Identify which cell holds the provided text, then report its (x, y) central coordinate. 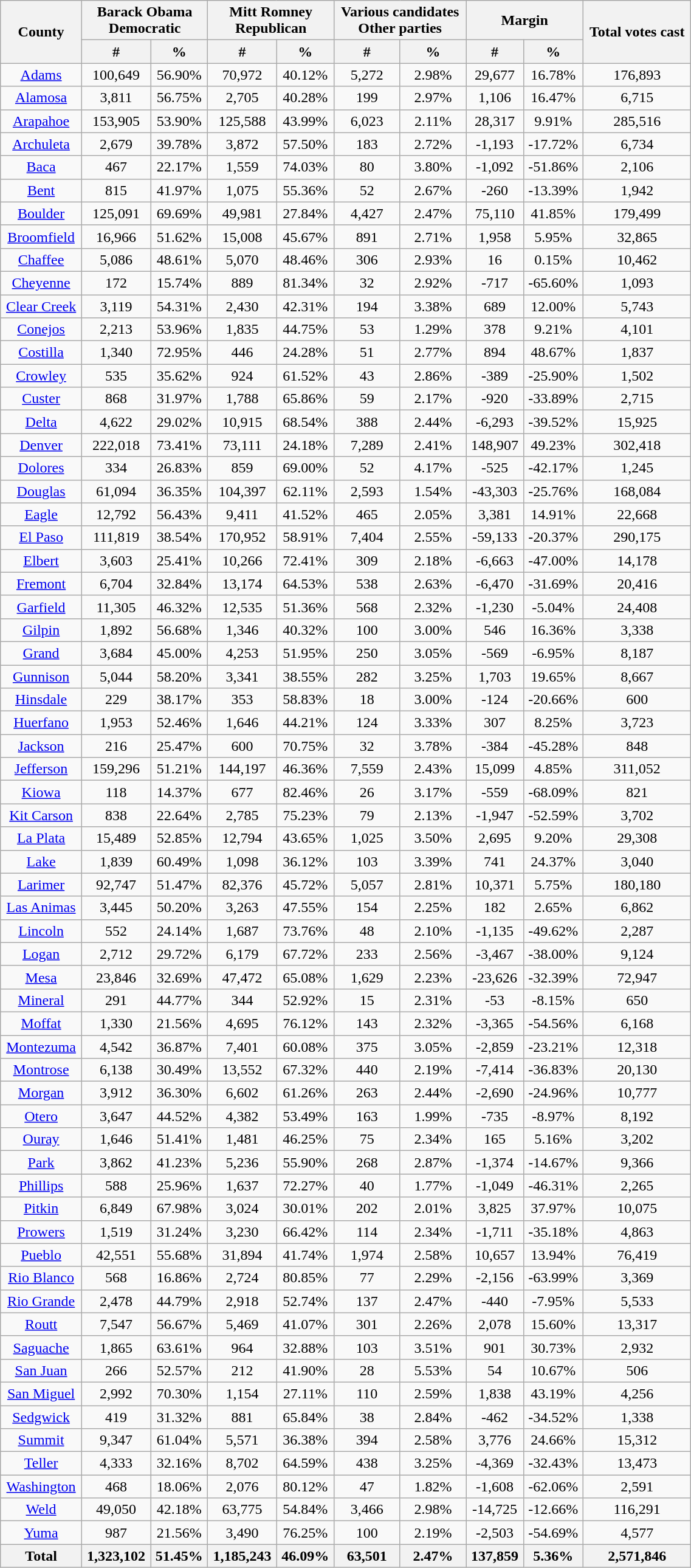
552 (115, 931)
506 (637, 1370)
250 (367, 653)
11,305 (115, 607)
67.72% (305, 954)
63,501 (367, 1556)
5,044 (115, 677)
118 (115, 792)
1,519 (115, 1232)
67.98% (179, 1209)
20,130 (637, 1070)
-7.95% (553, 1301)
75,110 (495, 213)
24.28% (305, 353)
2,992 (115, 1394)
-6,663 (495, 561)
-20.66% (553, 700)
27.11% (305, 1394)
5.36% (553, 1556)
61.52% (305, 376)
1,637 (242, 1186)
-8.97% (553, 1116)
10,462 (637, 260)
Gunnison (41, 677)
465 (367, 514)
70.30% (179, 1394)
53 (367, 330)
1,154 (242, 1394)
Las Animas (41, 908)
5,057 (367, 885)
19.65% (553, 677)
Total (41, 1556)
61.04% (179, 1440)
15,008 (242, 237)
Saguache (41, 1347)
-6.95% (553, 653)
311,052 (637, 769)
-23,626 (495, 977)
Rio Grande (41, 1301)
-35.18% (553, 1232)
Baca (41, 167)
66.42% (305, 1232)
El Paso (41, 537)
Logan (41, 954)
1,106 (495, 98)
3.78% (433, 746)
7,559 (367, 769)
2.10% (433, 931)
54 (495, 1370)
5,743 (637, 306)
5,086 (115, 260)
57.50% (305, 144)
-124 (495, 700)
1,837 (637, 353)
-49.62% (553, 931)
1,330 (115, 1023)
3,024 (242, 1209)
4,863 (637, 1232)
31.24% (179, 1232)
42.18% (179, 1510)
3,466 (367, 1510)
24.14% (179, 931)
Huerfano (41, 723)
53.96% (179, 330)
Mineral (41, 1000)
Park (41, 1162)
56.75% (179, 98)
1,942 (637, 190)
2,715 (637, 399)
538 (367, 584)
18 (367, 700)
3,202 (637, 1139)
4,577 (637, 1533)
-24.96% (553, 1093)
-47.00% (553, 561)
38.54% (179, 537)
42.31% (305, 306)
6,704 (115, 584)
1,687 (242, 931)
Lincoln (41, 931)
2,705 (242, 98)
5,236 (242, 1162)
216 (115, 746)
-31.69% (553, 584)
1,958 (495, 237)
36.38% (305, 1440)
199 (367, 98)
41.52% (305, 514)
6,023 (367, 121)
30.49% (179, 1070)
2.05% (433, 514)
170,952 (242, 537)
74.03% (305, 167)
1,838 (495, 1394)
43.99% (305, 121)
3,702 (637, 815)
38.17% (179, 700)
307 (495, 723)
32.69% (179, 977)
-384 (495, 746)
1,481 (242, 1139)
290,175 (637, 537)
233 (367, 954)
1,075 (242, 190)
-25.76% (553, 491)
5,469 (242, 1324)
125,091 (115, 213)
29,308 (637, 838)
302,418 (637, 445)
76.12% (305, 1023)
3,647 (115, 1116)
44.77% (179, 1000)
2.97% (433, 98)
-2,690 (495, 1093)
49.23% (553, 445)
36.12% (305, 862)
73.41% (179, 445)
46.36% (305, 769)
-59,133 (495, 537)
Rio Blanco (41, 1278)
-14,725 (495, 1510)
Ouray (41, 1139)
2,106 (637, 167)
3.80% (433, 167)
291 (115, 1000)
-54.69% (553, 1533)
Lake (41, 862)
36.35% (179, 491)
4.17% (433, 468)
San Miguel (41, 1394)
446 (242, 353)
Mesa (41, 977)
-68.09% (553, 792)
334 (115, 468)
741 (495, 862)
40.28% (305, 98)
2,478 (115, 1301)
51 (367, 353)
-46.31% (553, 1186)
-2,156 (495, 1278)
6,734 (637, 144)
9.91% (553, 121)
353 (242, 700)
1,865 (115, 1347)
3,862 (115, 1162)
344 (242, 1000)
-34.52% (553, 1417)
Pueblo (41, 1255)
81.34% (305, 283)
375 (367, 1046)
Denver (41, 445)
3,040 (637, 862)
Larimer (41, 885)
467 (115, 167)
2.25% (433, 908)
44.75% (305, 330)
1.29% (433, 330)
9.21% (553, 330)
52.46% (179, 723)
7,401 (242, 1046)
38 (367, 1417)
67.32% (305, 1070)
48.67% (553, 353)
2.67% (433, 190)
4,382 (242, 1116)
51.62% (179, 237)
212 (242, 1370)
2.65% (553, 908)
Washington (41, 1487)
4,101 (637, 330)
124 (367, 723)
4,256 (637, 1394)
-462 (495, 1417)
Boulder (41, 213)
43.65% (305, 838)
6,715 (637, 98)
1,338 (637, 1417)
-43,303 (495, 491)
-23.21% (553, 1046)
13,317 (637, 1324)
-3,467 (495, 954)
41.07% (305, 1324)
32,865 (637, 237)
25.96% (179, 1186)
40.12% (305, 75)
10,657 (495, 1255)
69.00% (305, 468)
180,180 (637, 885)
2,712 (115, 954)
2,695 (495, 838)
54.31% (179, 306)
72.41% (305, 561)
165 (495, 1139)
31,894 (242, 1255)
47 (367, 1487)
32.88% (305, 1347)
72.27% (305, 1186)
6,602 (242, 1093)
Hinsdale (41, 700)
285,516 (637, 121)
7,404 (367, 537)
18.06% (179, 1487)
36.87% (179, 1046)
Dolores (41, 468)
38.55% (305, 677)
43.19% (553, 1394)
-52.59% (553, 815)
6,138 (115, 1070)
50.20% (179, 908)
2.26% (433, 1324)
-53 (495, 1000)
3,445 (115, 908)
1,788 (242, 399)
31.97% (179, 399)
29.02% (179, 422)
-20.37% (553, 537)
2,932 (637, 1347)
-559 (495, 792)
2,724 (242, 1278)
Costilla (41, 353)
47.55% (305, 908)
72,947 (637, 977)
60.49% (179, 862)
2.56% (433, 954)
14.37% (179, 792)
24.66% (553, 1440)
4,253 (242, 653)
65.86% (305, 399)
-54.56% (553, 1023)
182 (495, 908)
301 (367, 1324)
1,953 (115, 723)
Mitt RomneyRepublican (271, 21)
-1,608 (495, 1487)
2.59% (433, 1394)
10,777 (637, 1093)
Garfield (41, 607)
39.78% (179, 144)
-569 (495, 653)
48 (367, 931)
Prowers (41, 1232)
Cheyenne (41, 283)
Delta (41, 422)
378 (495, 330)
23,846 (115, 977)
137 (367, 1301)
16 (495, 260)
55.36% (305, 190)
49,981 (242, 213)
41.90% (305, 1370)
881 (242, 1417)
4,695 (242, 1023)
2,918 (242, 1301)
82,376 (242, 885)
1,974 (367, 1255)
72.95% (179, 353)
104,397 (242, 491)
-17.72% (553, 144)
194 (367, 306)
15,925 (637, 422)
-1,049 (495, 1186)
Phillips (41, 1186)
821 (637, 792)
3,381 (495, 514)
36.30% (179, 1093)
41.85% (553, 213)
2,591 (637, 1487)
49,050 (115, 1510)
2.11% (433, 121)
153,905 (115, 121)
-6,470 (495, 584)
Grand (41, 653)
987 (115, 1533)
Gilpin (41, 630)
16.86% (179, 1278)
2.23% (433, 977)
172 (115, 283)
2,679 (115, 144)
75 (367, 1139)
51.36% (305, 607)
Elbert (41, 561)
2.71% (433, 237)
64.53% (305, 584)
5,533 (637, 1301)
0.15% (553, 260)
Sedgwick (41, 1417)
30.01% (305, 1209)
2.81% (433, 885)
-32.39% (553, 977)
52.92% (305, 1000)
159,296 (115, 769)
10,915 (242, 422)
2.93% (433, 260)
58.20% (179, 677)
35.62% (179, 376)
31.32% (179, 1417)
Eagle (41, 514)
6,849 (115, 1209)
70.75% (305, 746)
42,551 (115, 1255)
1,502 (637, 376)
2.29% (433, 1278)
40.32% (305, 630)
438 (367, 1463)
24,408 (637, 607)
10,371 (495, 885)
2,785 (242, 815)
3,825 (495, 1209)
Barack ObamaDemocratic (145, 21)
282 (367, 677)
6,179 (242, 954)
Margin (525, 21)
2.43% (433, 769)
3,811 (115, 98)
-65.60% (553, 283)
2,571,846 (637, 1556)
901 (495, 1347)
Kit Carson (41, 815)
Pitkin (41, 1209)
-8.15% (553, 1000)
12.00% (553, 306)
168,084 (637, 491)
10.67% (553, 1370)
68.54% (305, 422)
75.23% (305, 815)
76.25% (305, 1533)
16.78% (553, 75)
San Juan (41, 1370)
30.73% (553, 1347)
815 (115, 190)
859 (242, 468)
2.86% (433, 376)
Arapahoe (41, 121)
2,430 (242, 306)
116,291 (637, 1510)
2,078 (495, 1324)
1,093 (637, 283)
54.84% (305, 1510)
45.67% (305, 237)
12,318 (637, 1046)
2.55% (433, 537)
2.77% (433, 353)
4.85% (553, 769)
1,346 (242, 630)
4,333 (115, 1463)
588 (115, 1186)
9,411 (242, 514)
3,912 (115, 1093)
48.61% (179, 260)
-1,374 (495, 1162)
56.67% (179, 1324)
9,347 (115, 1440)
1.54% (433, 491)
5.75% (553, 885)
Otero (41, 1116)
16.47% (553, 98)
-1,947 (495, 815)
2.01% (433, 1209)
79 (367, 815)
848 (637, 746)
-63.99% (553, 1278)
176,893 (637, 75)
29.72% (179, 954)
15 (367, 1000)
5.95% (553, 237)
154 (367, 908)
Crowley (41, 376)
440 (367, 1070)
546 (495, 630)
45.00% (179, 653)
3.33% (433, 723)
13.94% (553, 1255)
6,168 (637, 1023)
22,668 (637, 514)
Archuleta (41, 144)
3,490 (242, 1533)
52.74% (305, 1301)
2.17% (433, 399)
-32.43% (553, 1463)
689 (495, 306)
40 (367, 1186)
Bent (41, 190)
3.51% (433, 1347)
56.68% (179, 630)
3,338 (637, 630)
26.83% (179, 468)
2.13% (433, 815)
924 (242, 376)
15,099 (495, 769)
46.09% (305, 1556)
-39.52% (553, 422)
2.72% (433, 144)
15.60% (553, 1324)
-13.39% (553, 190)
263 (367, 1093)
61,094 (115, 491)
7,289 (367, 445)
Douglas (41, 491)
8,667 (637, 677)
69.69% (179, 213)
2.41% (433, 445)
4,542 (115, 1046)
1,703 (495, 677)
60.08% (305, 1046)
Jefferson (41, 769)
1,892 (115, 630)
3,684 (115, 653)
8,702 (242, 1463)
-4,369 (495, 1463)
16,966 (115, 237)
8.25% (553, 723)
163 (367, 1116)
4,622 (115, 422)
Jackson (41, 746)
51.95% (305, 653)
Weld (41, 1510)
25.41% (179, 561)
148,907 (495, 445)
53.90% (179, 121)
3,341 (242, 677)
14.91% (553, 514)
677 (242, 792)
114 (367, 1232)
62.11% (305, 491)
388 (367, 422)
13,174 (242, 584)
Chaffee (41, 260)
51.47% (179, 885)
2.18% (433, 561)
229 (115, 700)
3,369 (637, 1278)
51.41% (179, 1139)
-735 (495, 1116)
-2,859 (495, 1046)
24.18% (305, 445)
266 (115, 1370)
2.31% (433, 1000)
894 (495, 353)
144,197 (242, 769)
80 (367, 167)
1,629 (367, 977)
-1,711 (495, 1232)
32.84% (179, 584)
9,124 (637, 954)
22.17% (179, 167)
65.08% (305, 977)
-42.17% (553, 468)
12,535 (242, 607)
55.90% (305, 1162)
137,859 (495, 1556)
44.21% (305, 723)
-62.06% (553, 1487)
268 (367, 1162)
3,872 (242, 144)
73.76% (305, 931)
468 (115, 1487)
110 (367, 1394)
2.92% (433, 283)
45.72% (305, 885)
143 (367, 1023)
Broomfield (41, 237)
3,603 (115, 561)
15,312 (637, 1440)
3.39% (433, 862)
28,317 (495, 121)
10,266 (242, 561)
-45.28% (553, 746)
10,075 (637, 1209)
-389 (495, 376)
2,213 (115, 330)
82.46% (305, 792)
55.68% (179, 1255)
125,588 (242, 121)
5,070 (242, 260)
County (41, 32)
-260 (495, 190)
65.84% (305, 1417)
Alamosa (41, 98)
Moffat (41, 1023)
63.61% (179, 1347)
306 (367, 260)
1.77% (433, 1186)
Fremont (41, 584)
838 (115, 815)
183 (367, 144)
Various candidatesOther parties (400, 21)
111,819 (115, 537)
650 (637, 1000)
63,775 (242, 1510)
51.45% (179, 1556)
2.84% (433, 1417)
Summit (41, 1440)
-7,414 (495, 1070)
-1,230 (495, 607)
15,489 (115, 838)
3,119 (115, 306)
2,076 (242, 1487)
-12.66% (553, 1510)
53.49% (305, 1116)
3,723 (637, 723)
Conejos (41, 330)
1,340 (115, 353)
-717 (495, 283)
4,427 (367, 213)
1.82% (433, 1487)
Teller (41, 1463)
-3,365 (495, 1023)
Total votes cast (637, 32)
52.85% (179, 838)
1,323,102 (115, 1556)
2,593 (367, 491)
-33.89% (553, 399)
-38.00% (553, 954)
2.63% (433, 584)
Routt (41, 1324)
12,792 (115, 514)
73,111 (242, 445)
70,972 (242, 75)
41.23% (179, 1162)
868 (115, 399)
8,187 (637, 653)
76,419 (637, 1255)
3.50% (433, 838)
7,547 (115, 1324)
1,098 (242, 862)
-440 (495, 1301)
222,018 (115, 445)
Kiowa (41, 792)
3.38% (433, 306)
32.16% (179, 1463)
14,178 (637, 561)
80.85% (305, 1278)
9,366 (637, 1162)
1,835 (242, 330)
1,559 (242, 167)
964 (242, 1347)
1,185,243 (242, 1556)
43 (367, 376)
309 (367, 561)
80.12% (305, 1487)
24.37% (553, 862)
394 (367, 1440)
47,472 (242, 977)
6,862 (637, 908)
20,416 (637, 584)
5.16% (553, 1139)
-14.67% (553, 1162)
2,265 (637, 1186)
-6,293 (495, 422)
535 (115, 376)
5,272 (367, 75)
-1,135 (495, 931)
46.25% (305, 1139)
-36.83% (553, 1070)
Clear Creek (41, 306)
202 (367, 1209)
44.52% (179, 1116)
La Plata (41, 838)
12,794 (242, 838)
13,552 (242, 1070)
3,230 (242, 1232)
Montrose (41, 1070)
1,025 (367, 838)
1,839 (115, 862)
-1,193 (495, 144)
Adams (41, 75)
13,473 (637, 1463)
Morgan (41, 1093)
22.64% (179, 815)
37.97% (553, 1209)
77 (367, 1278)
46.32% (179, 607)
1.99% (433, 1116)
58.83% (305, 700)
891 (367, 237)
61.26% (305, 1093)
-2,503 (495, 1533)
1,245 (637, 468)
-25.90% (553, 376)
419 (115, 1417)
41.97% (179, 190)
5,571 (242, 1440)
25.47% (179, 746)
3,776 (495, 1440)
44.79% (179, 1301)
56.90% (179, 75)
92,747 (115, 885)
100,649 (115, 75)
28 (367, 1370)
Montezuma (41, 1046)
64.59% (305, 1463)
8,192 (637, 1116)
889 (242, 283)
15.74% (179, 283)
41.74% (305, 1255)
Custer (41, 399)
-5.04% (553, 607)
58.91% (305, 537)
16.36% (553, 630)
2,287 (637, 931)
9.20% (553, 838)
-525 (495, 468)
59 (367, 399)
179,499 (637, 213)
-51.86% (553, 167)
-1,092 (495, 167)
51.21% (179, 769)
26 (367, 792)
27.84% (305, 213)
-920 (495, 399)
29,677 (495, 75)
52.57% (179, 1370)
48.46% (305, 260)
2.87% (433, 1162)
56.43% (179, 514)
5.53% (433, 1370)
3,263 (242, 908)
Yuma (41, 1533)
3.17% (433, 792)
